Output the [x, y] coordinate of the center of the cell containing the given text.  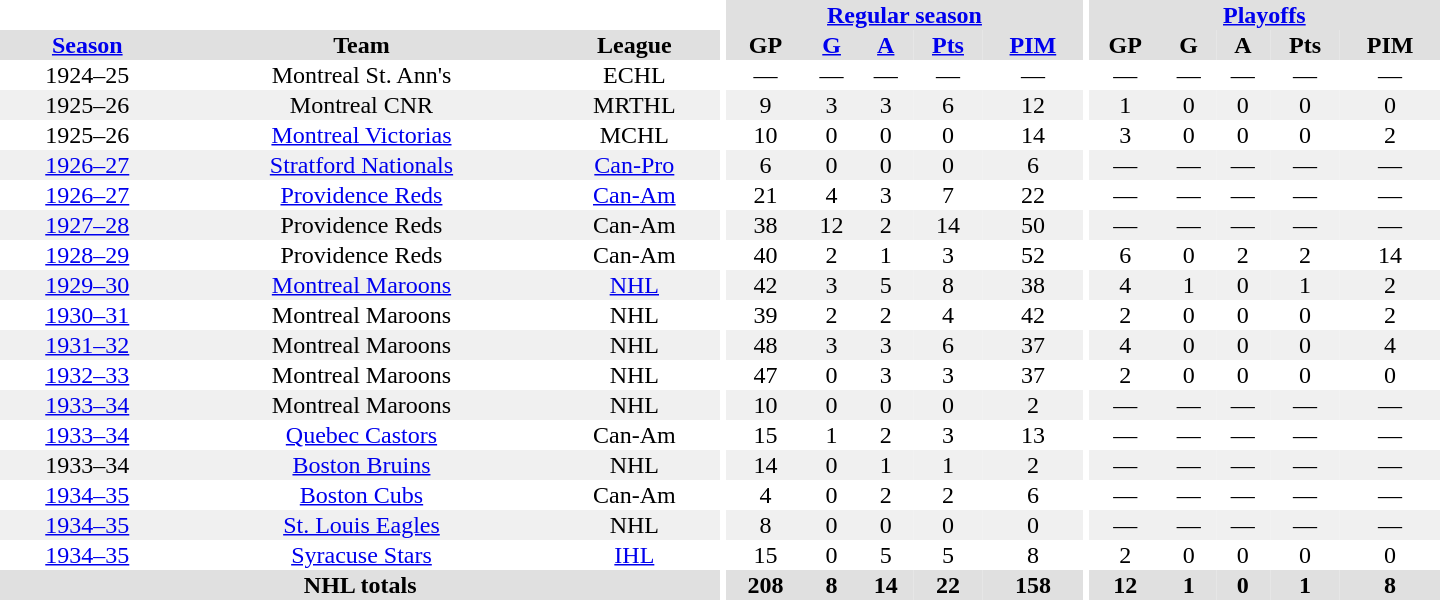
21 [765, 195]
Montreal St. Ann's [362, 75]
1932–33 [88, 375]
1928–29 [88, 255]
MRTHL [634, 105]
St. Louis Eagles [362, 525]
48 [765, 345]
Boston Bruins [362, 465]
Quebec Castors [362, 435]
Team [362, 45]
1931–32 [88, 345]
Stratford Nationals [362, 165]
1927–28 [88, 225]
Montreal Victorias [362, 135]
158 [1033, 585]
IHL [634, 555]
League [634, 45]
Montreal CNR [362, 105]
52 [1033, 255]
208 [765, 585]
Regular season [904, 15]
13 [1033, 435]
9 [765, 105]
40 [765, 255]
Playoffs [1264, 15]
Season [88, 45]
39 [765, 315]
ECHL [634, 75]
MCHL [634, 135]
47 [765, 375]
Boston Cubs [362, 495]
NHL totals [360, 585]
50 [1033, 225]
1930–31 [88, 315]
7 [948, 195]
1924–25 [88, 75]
1929–30 [88, 285]
Syracuse Stars [362, 555]
Can-Pro [634, 165]
